Output the [x, y] coordinate of the center of the cell containing the given text.  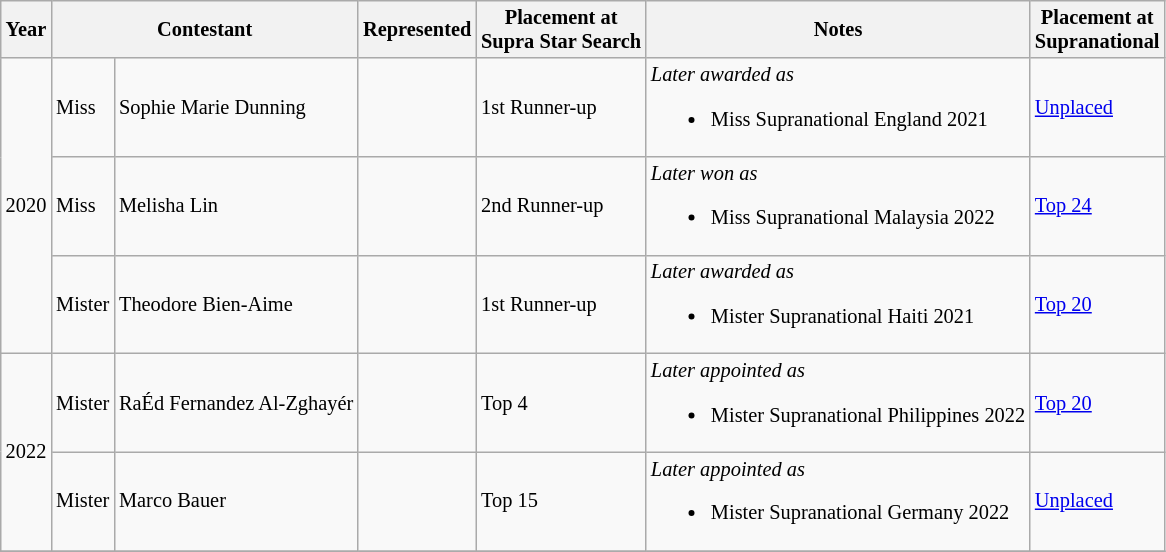
Contestant [204, 29]
Represented [417, 29]
Later appointed asMister Supranational Philippines 2022 [838, 402]
Year [26, 29]
Later awarded asMister Supranational Haiti 2021 [838, 304]
Top 24 [1097, 205]
2022 [26, 452]
Later won asMiss Supranational Malaysia 2022 [838, 205]
Notes [838, 29]
2nd Runner-up [561, 205]
Sophie Marie Dunning [236, 107]
RaÉd Fernandez Al-Zghayér [236, 402]
Placement at Supranational [1097, 29]
Top 4 [561, 402]
Placement at Supra Star Search [561, 29]
Later appointed asMister Supranational Germany 2022 [838, 501]
Later awarded asMiss Supranational England 2021 [838, 107]
Marco Bauer [236, 501]
2020 [26, 206]
Theodore Bien-Aime [236, 304]
Melisha Lin [236, 205]
Top 15 [561, 501]
